Find where the given text appears and provide that cell's center as [x, y] coordinate. 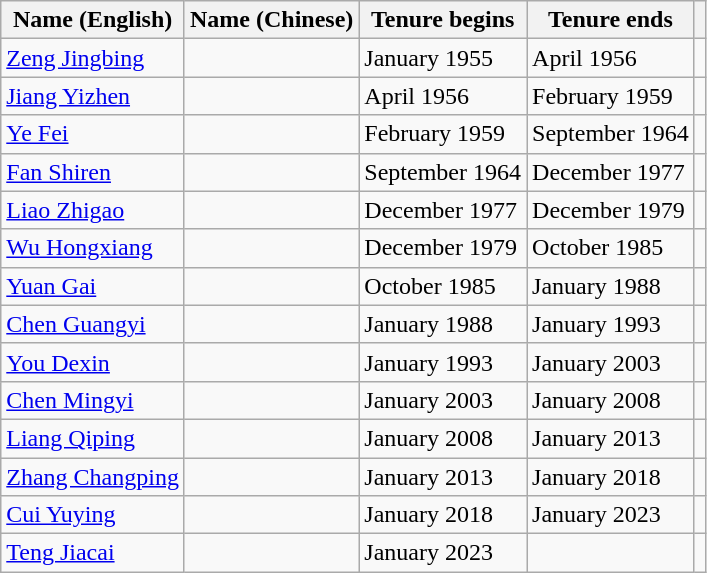
Ye Fei [93, 134]
Chen Guangyi [93, 324]
Teng Jiacai [93, 553]
Zeng Jingbing [93, 58]
January 1955 [443, 58]
Wu Hongxiang [93, 248]
Name (Chinese) [271, 20]
Yuan Gai [93, 286]
Jiang Yizhen [93, 96]
Liang Qiping [93, 438]
You Dexin [93, 362]
Tenure ends [611, 20]
Liao Zhigao [93, 210]
Name (English) [93, 20]
Cui Yuying [93, 515]
Fan Shiren [93, 172]
Chen Mingyi [93, 400]
Zhang Changping [93, 477]
Tenure begins [443, 20]
